From the cell containing the given text, extract its center point as [X, Y] coordinate. 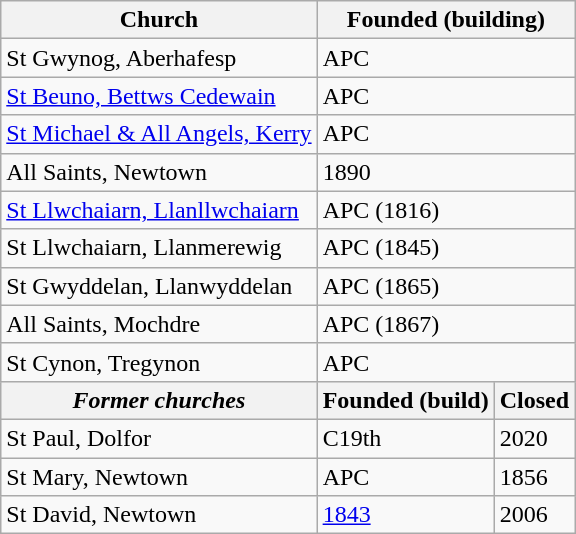
APC (1867) [446, 324]
2020 [534, 438]
Closed [534, 400]
C19th [406, 438]
APC (1845) [446, 248]
St Gwyddelan, Llanwyddelan [159, 286]
St Michael & All Angels, Kerry [159, 134]
1856 [534, 477]
1890 [446, 172]
St Beuno, Bettws Cedewain [159, 96]
All Saints, Newtown [159, 172]
St Llwchaiarn, Llanllwchaiarn [159, 210]
St Gwynog, Aberhafesp [159, 58]
Founded (build) [406, 400]
APC (1865) [446, 286]
St Paul, Dolfor [159, 438]
St Cynon, Tregynon [159, 362]
APC (1816) [446, 210]
2006 [534, 515]
Church [159, 20]
St David, Newtown [159, 515]
1843 [406, 515]
St Mary, Newtown [159, 477]
St Llwchaiarn, Llanmerewig [159, 248]
Former churches [159, 400]
Founded (building) [446, 20]
All Saints, Mochdre [159, 324]
